Detect which cell encompasses the target text, then output its (X, Y) center coordinate. 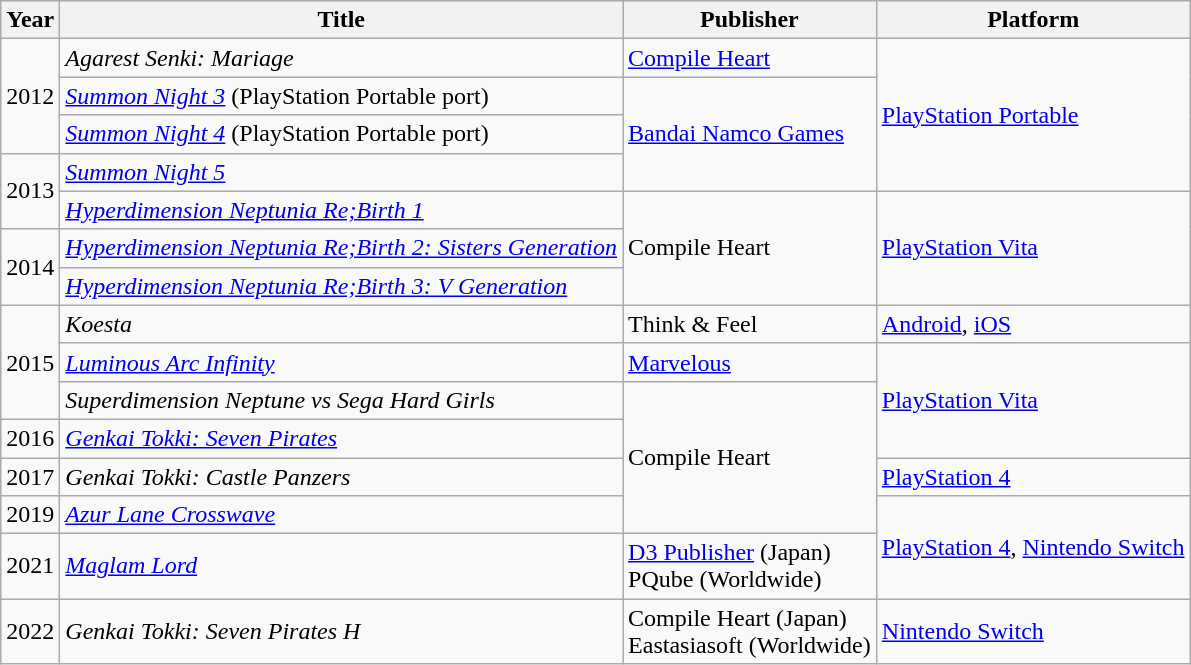
Think & Feel (750, 324)
Summon Night 4 (PlayStation Portable port) (342, 134)
Publisher (750, 20)
Summon Night 5 (342, 172)
Agarest Senki: Mariage (342, 58)
Genkai Tokki: Seven Pirates H (342, 632)
Bandai Namco Games (750, 134)
Azur Lane Crosswave (342, 515)
2014 (30, 267)
PlayStation 4 (1033, 477)
Genkai Tokki: Seven Pirates (342, 438)
2019 (30, 515)
2016 (30, 438)
Genkai Tokki: Castle Panzers (342, 477)
Marvelous (750, 362)
Koesta (342, 324)
Compile Heart (Japan)Eastasiasoft (Worldwide) (750, 632)
2012 (30, 96)
Nintendo Switch (1033, 632)
Year (30, 20)
Title (342, 20)
2015 (30, 362)
2013 (30, 191)
Android, iOS (1033, 324)
Hyperdimension Neptunia Re;Birth 1 (342, 210)
Hyperdimension Neptunia Re;Birth 2: Sisters Generation (342, 248)
Superdimension Neptune vs Sega Hard Girls (342, 400)
2017 (30, 477)
Platform (1033, 20)
2022 (30, 632)
Luminous Arc Infinity (342, 362)
D3 Publisher (Japan)PQube (Worldwide) (750, 566)
Summon Night 3 (PlayStation Portable port) (342, 96)
2021 (30, 566)
Hyperdimension Neptunia Re;Birth 3: V Generation (342, 286)
Maglam Lord (342, 566)
PlayStation 4, Nintendo Switch (1033, 548)
PlayStation Portable (1033, 115)
